From the cell containing the given text, extract its center point as (X, Y) coordinate. 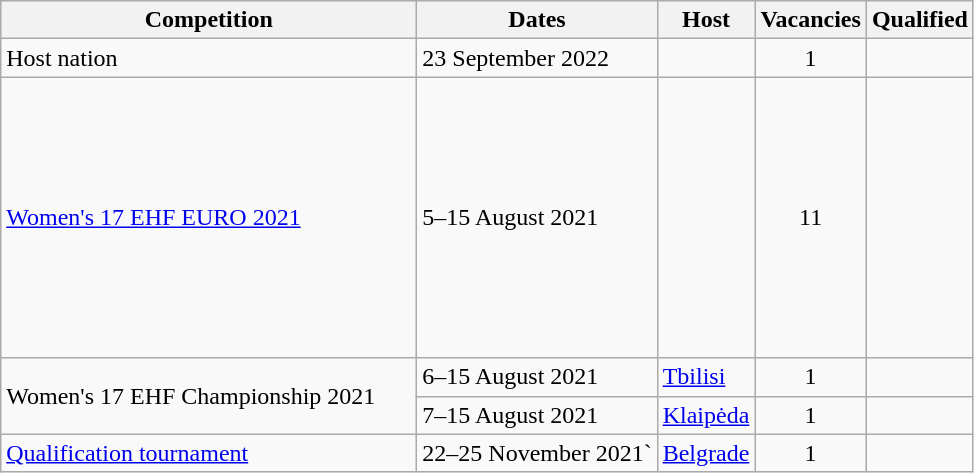
7–15 August 2021 (537, 415)
22–25 November 2021` (537, 453)
5–15 August 2021 (537, 218)
23 September 2022 (537, 58)
Belgrade (706, 453)
6–15 August 2021 (537, 377)
Vacancies (811, 20)
Klaipėda (706, 415)
Women's 17 EHF EURO 2021 (209, 218)
Host (706, 20)
11 (811, 218)
Qualified (920, 20)
Qualification tournament (209, 453)
Host nation (209, 58)
Tbilisi (706, 377)
Dates (537, 20)
Competition (209, 20)
Women's 17 EHF Championship 2021 (209, 396)
